Provide the [x, y] coordinate of the cell's center where the given text is located.  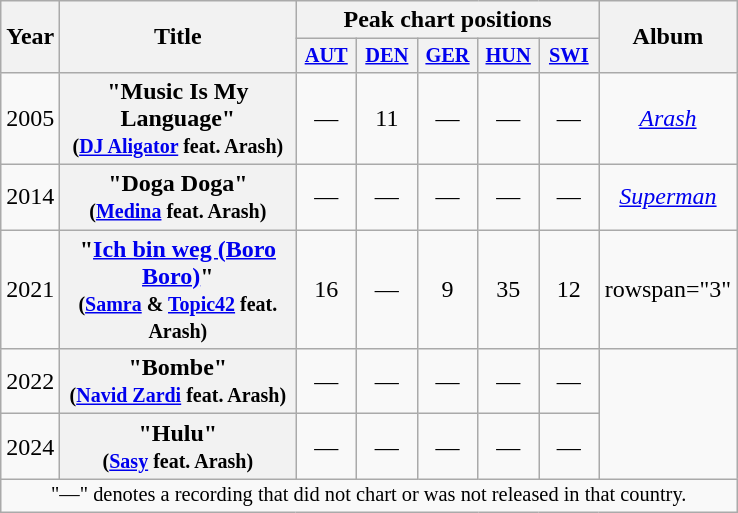
DEN [388, 56]
2022 [30, 382]
GER [448, 56]
12 [568, 290]
Year [30, 37]
Album [668, 37]
"Hulu" (Sasy feat. Arash) [178, 446]
2024 [30, 446]
16 [326, 290]
"—" denotes a recording that did not chart or was not released in that country. [369, 496]
"Ich bin weg (Boro Boro)" (Samra & Topic42 feat. Arash) [178, 290]
2014 [30, 198]
Peak chart positions [448, 20]
"Music Is My Language" (DJ Aligator feat. Arash) [178, 118]
"Bombe" (Navid Zardi feat. Arash) [178, 382]
2005 [30, 118]
9 [448, 290]
Superman [668, 198]
rowspan="3" [668, 290]
11 [388, 118]
2021 [30, 290]
"Doga Doga" (Medina feat. Arash) [178, 198]
35 [508, 290]
Title [178, 37]
AUT [326, 56]
Arash [668, 118]
HUN [508, 56]
SWI [568, 56]
